Return the [X, Y] coordinate for the center point of the cell that contains the specified text.  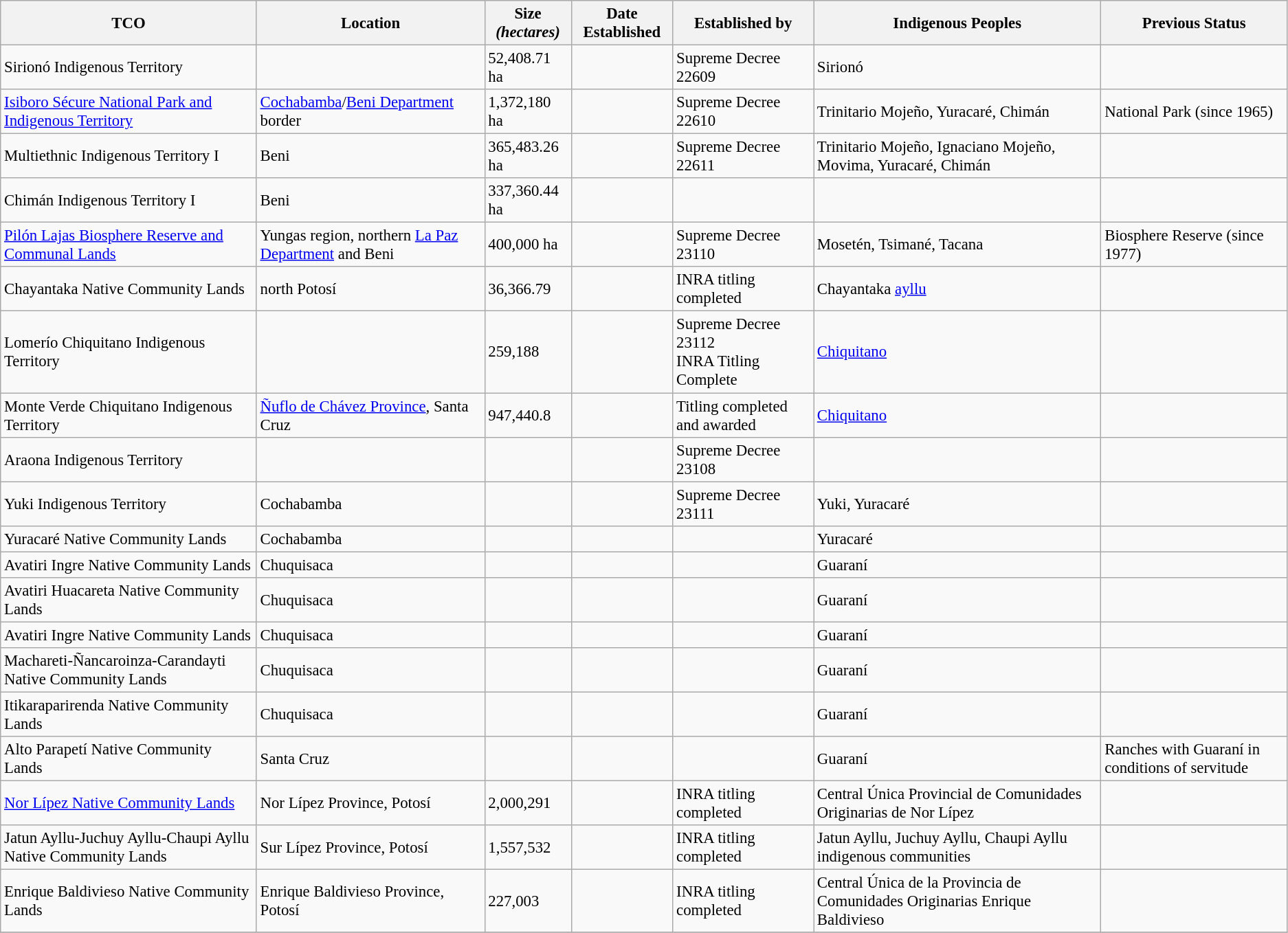
1,372,180 ha [528, 111]
Date Established [622, 23]
Previous Status [1195, 23]
Established by [744, 23]
Central Única de la Provincia de Comunidades Originarias Enrique Baldivieso [957, 901]
Araona Indigenous Territory [129, 459]
Cochabamba/Beni Department border [370, 111]
National Park (since 1965) [1195, 111]
Supreme Decree 22609 [744, 67]
Lomerío Chiquitano Indigenous Territory [129, 352]
Sirionó Indigenous Territory [129, 67]
Multiethnic Indigenous Territory I [129, 157]
Supreme Decree 23110 [744, 245]
Machareti-Ñancaroinza-Carandayti Native Community Lands [129, 671]
Biosphere Reserve (since 1977) [1195, 245]
Nor Lípez Province, Potosí [370, 804]
Supreme Decree 23108 [744, 459]
Sirionó [957, 67]
Trinitario Mojeño, Yuracaré, Chimán [957, 111]
400,000 ha [528, 245]
TCO [129, 23]
36,366.79 [528, 289]
Supreme Decree 23112INRA Titling Complete [744, 352]
Jatun Ayllu-Juchuy Ayllu-Chaupi Ayllu Native Community Lands [129, 848]
947,440.8 [528, 415]
Chayantaka ayllu [957, 289]
Yungas region, northern La Paz Department and Beni [370, 245]
Ñuflo de Chávez Province, Santa Cruz [370, 415]
Location [370, 23]
Chimán Indigenous Territory I [129, 201]
Supreme Decree 22610 [744, 111]
365,483.26 ha [528, 157]
Yuracaré Native Community Lands [129, 539]
Avatiri Huacareta Native Community Lands [129, 600]
Trinitario Mojeño, Ignaciano Mojeño, Movima, Yuracaré, Chimán [957, 157]
north Potosí [370, 289]
Isiboro Sécure National Park and Indigenous Territory [129, 111]
Supreme Decree 23111 [744, 504]
Ranches with Guaraní in conditions of servitude [1195, 758]
Yuki, Yuracaré [957, 504]
Pilón Lajas Biosphere Reserve and Communal Lands [129, 245]
Itikaraparirenda Native Community Lands [129, 715]
52,408.71 ha [528, 67]
1,557,532 [528, 848]
Sur Lípez Province, Potosí [370, 848]
Titling completed and awarded [744, 415]
Yuki Indigenous Territory [129, 504]
Supreme Decree 22611 [744, 157]
Enrique Baldivieso Province, Potosí [370, 901]
Enrique Baldivieso Native Community Lands [129, 901]
337,360.44 ha [528, 201]
227,003 [528, 901]
Size(hectares) [528, 23]
Santa Cruz [370, 758]
Nor Lípez Native Community Lands [129, 804]
2,000,291 [528, 804]
Yuracaré [957, 539]
Jatun Ayllu, Juchuy Ayllu, Chaupi Ayllu indigenous communities [957, 848]
Central Única Provincial de Comunidades Originarias de Nor Lípez [957, 804]
Alto Parapetí Native Community Lands [129, 758]
259,188 [528, 352]
Monte Verde Chiquitano Indigenous Territory [129, 415]
Mosetén, Tsimané, Tacana [957, 245]
Indigenous Peoples [957, 23]
Chayantaka Native Community Lands [129, 289]
